Find where the given text appears and provide that cell's center as [x, y] coordinate. 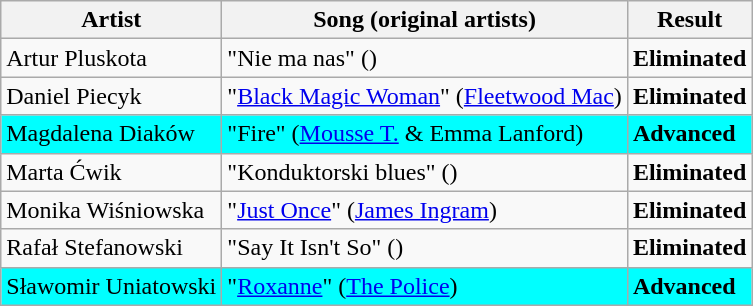
"Say It Isn't So" () [425, 248]
"Just Once" (James Ingram) [425, 210]
Song (original artists) [425, 20]
Daniel Piecyk [112, 96]
Result [689, 20]
"Konduktorski blues" () [425, 172]
Sławomir Uniatowski [112, 286]
"Nie ma nas" () [425, 58]
Artist [112, 20]
Marta Ćwik [112, 172]
"Fire" (Mousse T. & Emma Lanford) [425, 134]
"Roxanne" (The Police) [425, 286]
"Black Magic Woman" (Fleetwood Mac) [425, 96]
Magdalena Diaków [112, 134]
Rafał Stefanowski [112, 248]
Monika Wiśniowska [112, 210]
Artur Pluskota [112, 58]
